Output the (X, Y) coordinate of the center of the cell containing the given text.  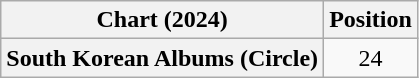
24 (371, 58)
South Korean Albums (Circle) (162, 58)
Chart (2024) (162, 20)
Position (371, 20)
